Pinpoint the cell where the given text exists, returning its [X, Y] midpoint coordinate. 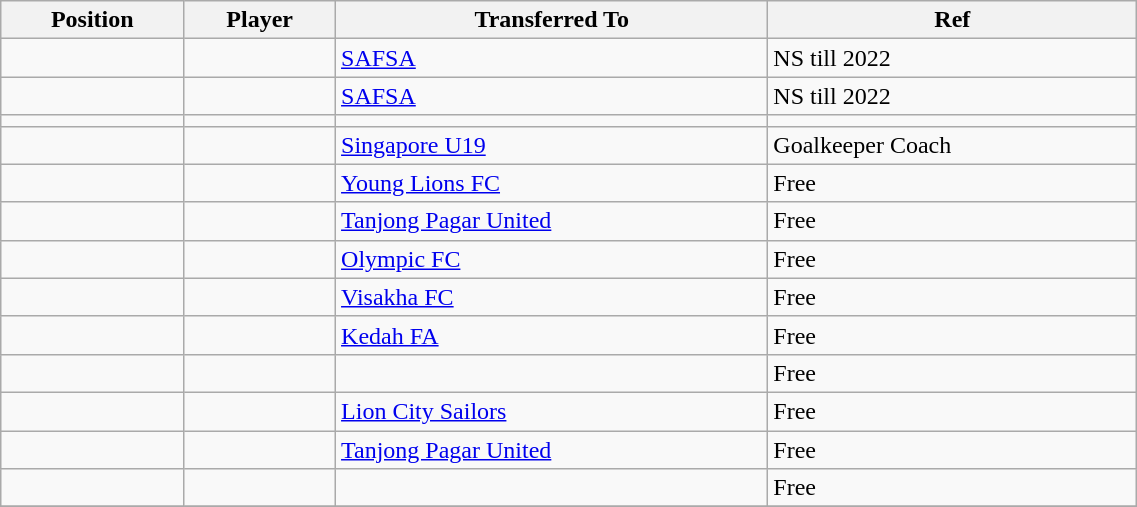
Young Lions FC [552, 183]
Kedah FA [552, 335]
Singapore U19 [552, 145]
Goalkeeper Coach [952, 145]
Ref [952, 20]
Player [260, 20]
Visakha FC [552, 297]
Olympic FC [552, 259]
Transferred To [552, 20]
Lion City Sailors [552, 411]
Position [92, 20]
